Pinpoint the cell where the given text exists, returning its [x, y] midpoint coordinate. 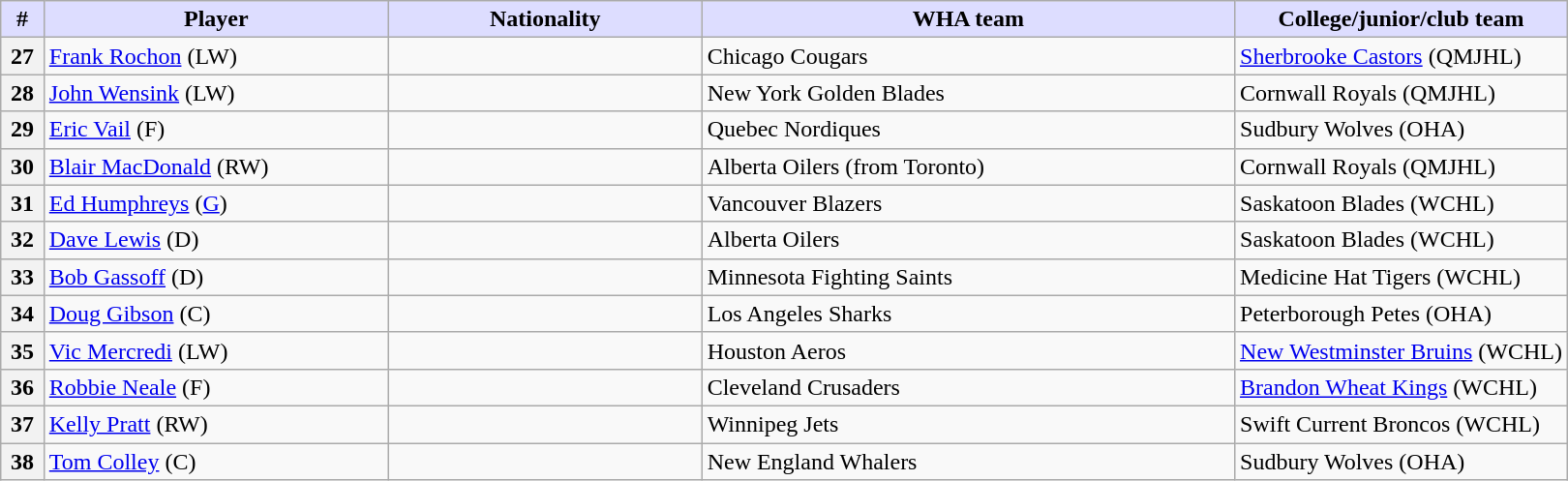
32 [23, 240]
36 [23, 387]
Peterborough Petes (OHA) [1402, 314]
30 [23, 166]
New England Whalers [968, 462]
College/junior/club team [1402, 19]
38 [23, 462]
Player [216, 19]
34 [23, 314]
John Wensink (LW) [216, 93]
Doug Gibson (C) [216, 314]
Eric Vail (F) [216, 130]
# [23, 19]
Alberta Oilers (from Toronto) [968, 166]
Blair MacDonald (RW) [216, 166]
37 [23, 424]
Brandon Wheat Kings (WCHL) [1402, 387]
Alberta Oilers [968, 240]
Winnipeg Jets [968, 424]
Kelly Pratt (RW) [216, 424]
Chicago Cougars [968, 56]
35 [23, 350]
Vancouver Blazers [968, 203]
Cleveland Crusaders [968, 387]
Quebec Nordiques [968, 130]
Houston Aeros [968, 350]
Frank Rochon (LW) [216, 56]
28 [23, 93]
31 [23, 203]
Swift Current Broncos (WCHL) [1402, 424]
Dave Lewis (D) [216, 240]
New Westminster Bruins (WCHL) [1402, 350]
33 [23, 277]
27 [23, 56]
WHA team [968, 19]
29 [23, 130]
Robbie Neale (F) [216, 387]
Ed Humphreys (G) [216, 203]
Minnesota Fighting Saints [968, 277]
Sherbrooke Castors (QMJHL) [1402, 56]
Medicine Hat Tigers (WCHL) [1402, 277]
Los Angeles Sharks [968, 314]
New York Golden Blades [968, 93]
Nationality [545, 19]
Vic Mercredi (LW) [216, 350]
Tom Colley (C) [216, 462]
Bob Gassoff (D) [216, 277]
